Search for the cell housing the specified text and yield its [x, y] center coordinate. 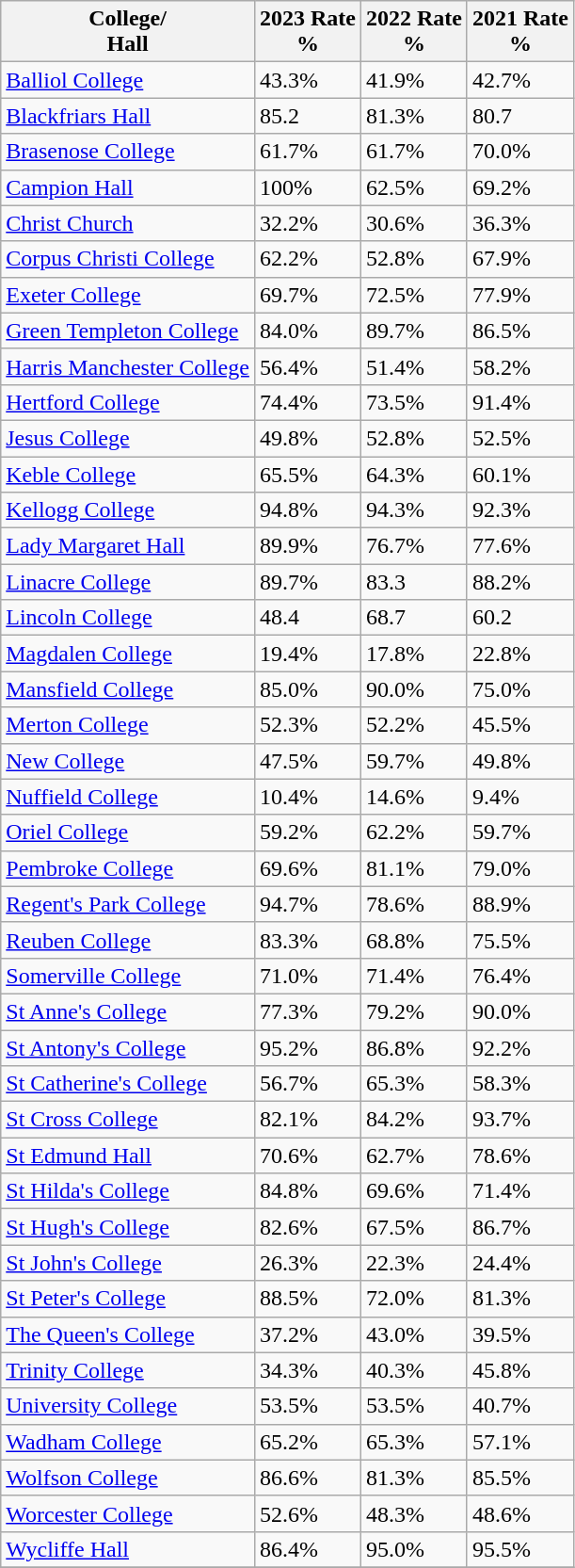
84.8% [307, 1191]
St Peter's College [128, 1299]
Reuben College [128, 940]
2023 Rate% [307, 32]
Trinity College [128, 1370]
83.3 [414, 582]
65.2% [307, 1442]
2022 Rate% [414, 32]
86.4% [307, 1549]
67.9% [519, 259]
88.5% [307, 1299]
82.6% [307, 1227]
80.7 [519, 116]
Keble College [128, 474]
Jesus College [128, 438]
59.2% [307, 832]
Oriel College [128, 832]
Campion Hall [128, 187]
Magdalen College [128, 654]
9.4% [519, 797]
93.7% [519, 1120]
60.2 [519, 618]
Worcester College [128, 1513]
14.6% [414, 797]
43.0% [414, 1334]
St Cross College [128, 1120]
St Anne's College [128, 1011]
Lincoln College [128, 618]
85.5% [519, 1478]
St John's College [128, 1263]
68.8% [414, 940]
Brasenose College [128, 152]
56.7% [307, 1084]
St Antony's College [128, 1048]
Merton College [128, 725]
43.3% [307, 80]
74.4% [307, 402]
75.5% [519, 940]
26.3% [307, 1263]
94.8% [307, 510]
81.1% [414, 868]
58.2% [519, 366]
70.0% [519, 152]
77.6% [519, 546]
86.5% [519, 331]
St Edmund Hall [128, 1156]
86.8% [414, 1048]
St Catherine's College [128, 1084]
41.9% [414, 80]
The Queen's College [128, 1334]
84.0% [307, 331]
68.7 [414, 618]
48.3% [414, 1513]
91.4% [519, 402]
72.0% [414, 1299]
62.5% [414, 187]
51.4% [414, 366]
Wycliffe Hall [128, 1549]
75.0% [519, 689]
24.4% [519, 1263]
Nuffield College [128, 797]
79.0% [519, 868]
Balliol College [128, 80]
22.8% [519, 654]
Christ Church [128, 223]
85.2 [307, 116]
52.6% [307, 1513]
79.2% [414, 1011]
71.0% [307, 976]
95.2% [307, 1048]
Somerville College [128, 976]
64.3% [414, 474]
New College [128, 761]
83.3% [307, 940]
84.2% [414, 1120]
Corpus Christi College [128, 259]
77.9% [519, 295]
92.2% [519, 1048]
36.3% [519, 223]
St Hilda's College [128, 1191]
77.3% [307, 1011]
45.5% [519, 725]
17.8% [414, 654]
76.7% [414, 546]
48.6% [519, 1513]
42.7% [519, 80]
56.4% [307, 366]
2021 Rate% [519, 32]
10.4% [307, 797]
Regent's Park College [128, 904]
Pembroke College [128, 868]
52.3% [307, 725]
Exeter College [128, 295]
86.7% [519, 1227]
College/Hall [128, 32]
95.0% [414, 1549]
39.5% [519, 1334]
Linacre College [128, 582]
19.4% [307, 654]
67.5% [414, 1227]
52.5% [519, 438]
Wadham College [128, 1442]
72.5% [414, 295]
57.1% [519, 1442]
Blackfriars Hall [128, 116]
22.3% [414, 1263]
100% [307, 187]
89.9% [307, 546]
65.5% [307, 474]
62.7% [414, 1156]
Harris Manchester College [128, 366]
94.3% [414, 510]
69.7% [307, 295]
94.7% [307, 904]
88.2% [519, 582]
32.2% [307, 223]
Green Templeton College [128, 331]
Wolfson College [128, 1478]
St Hugh's College [128, 1227]
34.3% [307, 1370]
30.6% [414, 223]
88.9% [519, 904]
82.1% [307, 1120]
70.6% [307, 1156]
52.2% [414, 725]
86.6% [307, 1478]
45.8% [519, 1370]
69.2% [519, 187]
40.7% [519, 1406]
73.5% [414, 402]
Lady Margaret Hall [128, 546]
Hertford College [128, 402]
47.5% [307, 761]
48.4 [307, 618]
92.3% [519, 510]
60.1% [519, 474]
40.3% [414, 1370]
Kellogg College [128, 510]
85.0% [307, 689]
76.4% [519, 976]
Mansfield College [128, 689]
University College [128, 1406]
58.3% [519, 1084]
95.5% [519, 1549]
37.2% [307, 1334]
